Scan for the cell matching the given text and deliver its (x, y) coordinate at center. 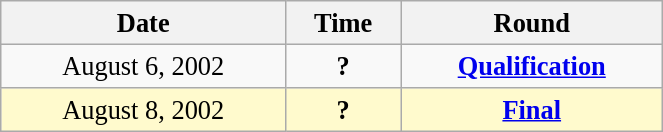
Final (532, 109)
Round (532, 22)
Qualification (532, 66)
Date (144, 22)
August 8, 2002 (144, 109)
Time (344, 22)
August 6, 2002 (144, 66)
